Capture the cell that displays the provided text and extract its [X, Y] central coordinate. 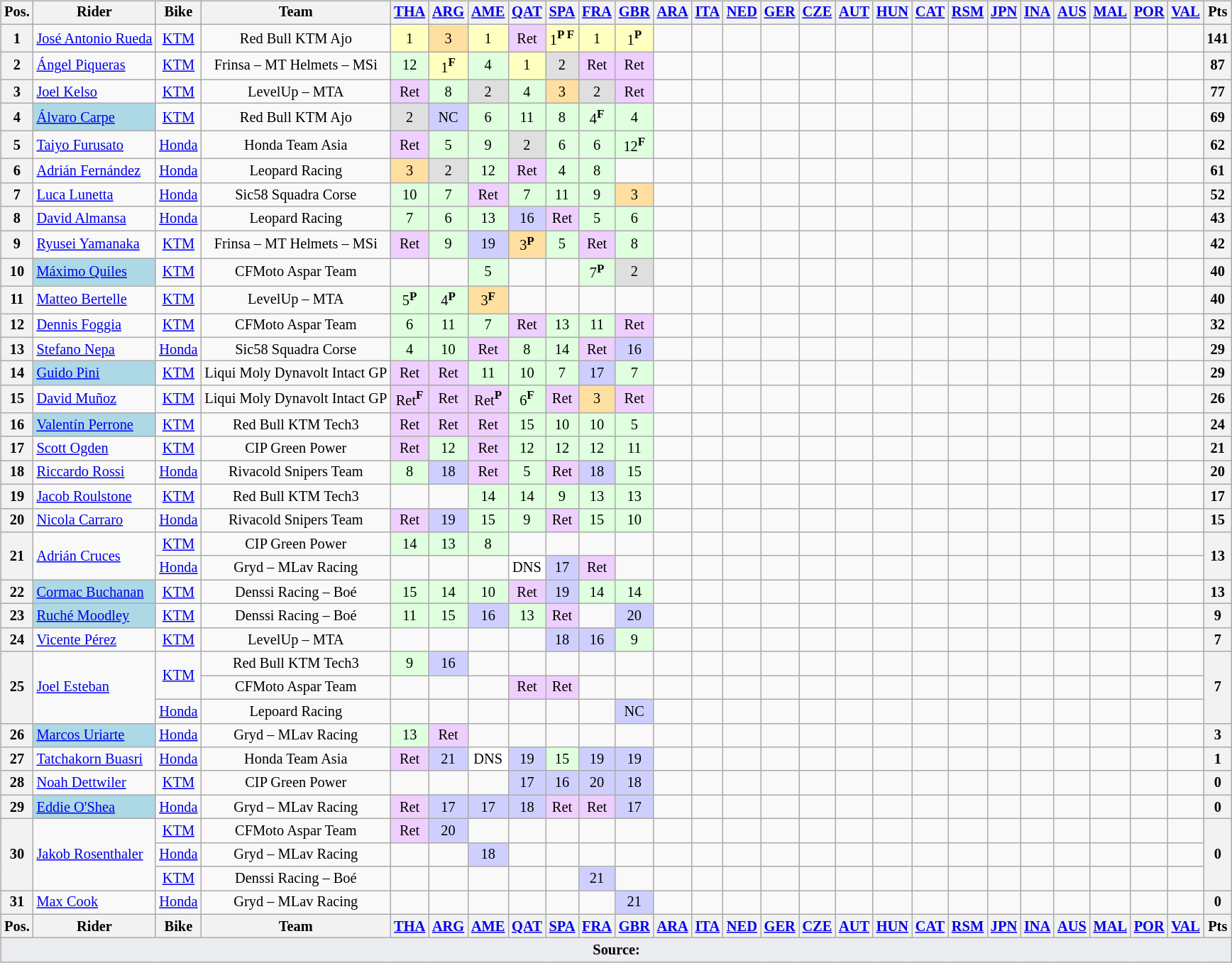
87 [1218, 65]
David Muñoz [95, 399]
Eddie O'Shea [95, 807]
Noah Dettwiler [95, 783]
32 [1218, 326]
62 [1218, 145]
Max Cook [95, 903]
31 [17, 903]
Ángel Piqueras [95, 65]
12F [634, 145]
Luca Lunetta [95, 194]
Scott Ogden [95, 449]
Taiyo Furusato [95, 145]
5P [409, 299]
4F [597, 118]
Álvaro Carpe [95, 118]
Ruché Moodley [95, 616]
Jacob Roulstone [95, 496]
Vicente Pérez [95, 639]
28 [17, 783]
Riccardo Rossi [95, 473]
6F [527, 399]
Tatchakorn Buasri [95, 759]
27 [17, 759]
23 [17, 616]
77 [1218, 92]
7P [597, 273]
David Almansa [95, 219]
Máximo Quiles [95, 273]
Ryusei Yamanaka [95, 244]
Source: [616, 950]
1F [449, 65]
30 [17, 854]
22 [17, 592]
RetF [409, 399]
Valentín Perrone [95, 425]
RetP [488, 399]
1P [634, 38]
52 [1218, 194]
Dennis Foggia [95, 326]
Lepoard Racing [295, 711]
Jakob Rosenthaler [95, 854]
José Antonio Rueda [95, 38]
4P [449, 299]
Adrián Cruces [95, 556]
61 [1218, 171]
Matteo Bertelle [95, 299]
Nicola Carraro [95, 520]
69 [1218, 118]
43 [1218, 219]
Guido Pini [95, 373]
141 [1218, 38]
3P [527, 244]
25 [17, 687]
Adrián Fernández [95, 171]
Stefano Nepa [95, 349]
Joel Kelso [95, 92]
1P F [562, 38]
42 [1218, 244]
Marcos Uriarte [95, 735]
3F [488, 299]
Joel Esteban [95, 687]
Cormac Buchanan [95, 592]
